Identify which cell holds the provided text, then report its [X, Y] central coordinate. 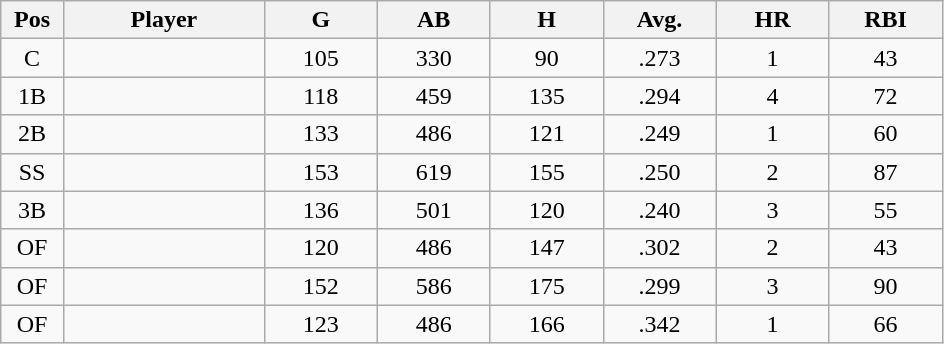
66 [886, 324]
Pos [32, 20]
136 [320, 210]
SS [32, 172]
HR [772, 20]
.299 [660, 286]
2B [32, 134]
118 [320, 96]
AB [434, 20]
121 [546, 134]
.250 [660, 172]
155 [546, 172]
501 [434, 210]
175 [546, 286]
C [32, 58]
135 [546, 96]
G [320, 20]
123 [320, 324]
.294 [660, 96]
330 [434, 58]
1B [32, 96]
.342 [660, 324]
152 [320, 286]
4 [772, 96]
459 [434, 96]
586 [434, 286]
166 [546, 324]
133 [320, 134]
619 [434, 172]
153 [320, 172]
.240 [660, 210]
55 [886, 210]
147 [546, 248]
72 [886, 96]
3B [32, 210]
.249 [660, 134]
105 [320, 58]
87 [886, 172]
60 [886, 134]
.273 [660, 58]
RBI [886, 20]
Player [164, 20]
Avg. [660, 20]
H [546, 20]
.302 [660, 248]
